Pinpoint the cell where the given text exists, returning its (X, Y) midpoint coordinate. 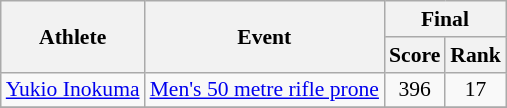
17 (476, 90)
Athlete (73, 36)
396 (414, 90)
Men's 50 metre rifle prone (264, 90)
Final (445, 19)
Yukio Inokuma (73, 90)
Score (414, 55)
Event (264, 36)
Rank (476, 55)
